Return the (x, y) coordinate for the center point of the cell that contains the specified text.  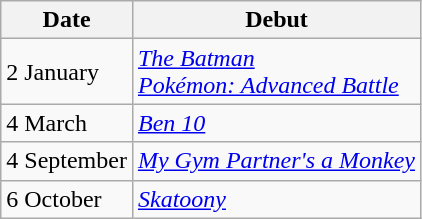
Debut (276, 20)
Skatoony (276, 199)
2 January (67, 72)
The BatmanPokémon: Advanced Battle (276, 72)
4 September (67, 161)
4 March (67, 123)
6 October (67, 199)
Date (67, 20)
Ben 10 (276, 123)
My Gym Partner's a Monkey (276, 161)
